For the text-containing cell, return its midpoint in (X, Y) coordinate format. 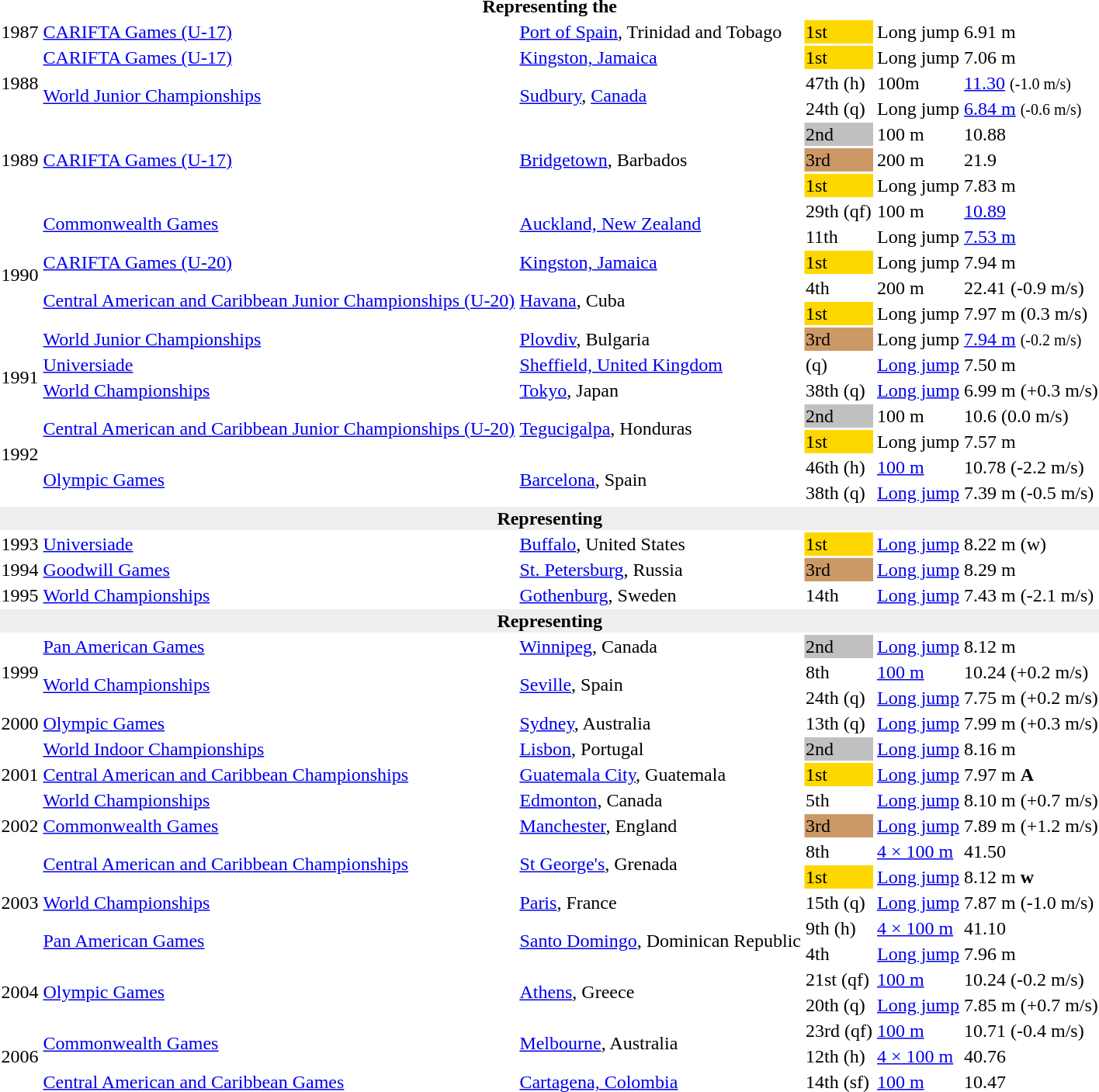
7.83 m (1031, 185)
1991 (20, 377)
Port of Spain, Trinidad and Tobago (660, 32)
14th (838, 595)
7.99 m (+0.3 m/s) (1031, 723)
10.24 (+0.2 m/s) (1031, 672)
8.12 m (1031, 647)
11.30 (-1.0 m/s) (1031, 83)
7.89 m (+1.2 m/s) (1031, 826)
7.87 m (-1.0 m/s) (1031, 903)
1990 (20, 275)
7.96 m (1031, 954)
CARIFTA Games (U-20) (279, 262)
1987 (20, 32)
7.94 m (1031, 262)
9th (h) (838, 928)
Sydney, Australia (660, 723)
7.85 m (+0.7 m/s) (1031, 1005)
1993 (20, 544)
Winnipeg, Canada (660, 647)
21st (qf) (838, 979)
Tegucigalpa, Honduras (660, 428)
2003 (20, 903)
Lisbon, Portugal (660, 749)
7.39 m (-0.5 m/s) (1031, 493)
1992 (20, 455)
Athens, Greece (660, 992)
Plovdiv, Bulgaria (660, 339)
22.41 (-0.9 m/s) (1031, 288)
23rd (qf) (838, 1031)
46th (h) (838, 467)
7.75 m (+0.2 m/s) (1031, 698)
21.9 (1031, 160)
6.91 m (1031, 32)
St. Petersburg, Russia (660, 570)
1994 (20, 570)
10.89 (1031, 211)
Manchester, England (660, 826)
St George's, Grenada (660, 865)
Buffalo, United States (660, 544)
Sudbury, Canada (660, 96)
7.53 m (1031, 237)
6.84 m (-0.6 m/s) (1031, 109)
15th (q) (838, 903)
1995 (20, 595)
7.06 m (1031, 57)
5th (838, 800)
20th (q) (838, 1005)
41.10 (1031, 928)
Santo Domingo, Dominican Republic (660, 941)
10.24 (-0.2 m/s) (1031, 979)
7.50 m (1031, 365)
29th (qf) (838, 211)
Edmonton, Canada (660, 800)
Guatemala City, Guatemala (660, 775)
13th (q) (838, 723)
1999 (20, 672)
7.94 m (-0.2 m/s) (1031, 339)
Goodwill Games (279, 570)
Gothenburg, Sweden (660, 595)
2002 (20, 826)
12th (h) (838, 1056)
11th (838, 237)
Barcelona, Spain (660, 480)
8.22 m (w) (1031, 544)
2000 (20, 723)
8.16 m (1031, 749)
Bridgetown, Barbados (660, 160)
Tokyo, Japan (660, 390)
7.43 m (-2.1 m/s) (1031, 595)
World Indoor Championships (279, 749)
Seville, Spain (660, 685)
8.29 m (1031, 570)
1989 (20, 160)
Paris, France (660, 903)
7.57 m (1031, 442)
10.71 (-0.4 m/s) (1031, 1031)
2001 (20, 775)
7.97 m (0.3 m/s) (1031, 314)
8.12 m w (1031, 877)
6.99 m (+0.3 m/s) (1031, 390)
1988 (20, 83)
Melbourne, Australia (660, 1043)
41.50 (1031, 851)
10.88 (1031, 134)
47th (h) (838, 83)
40.76 (1031, 1056)
8.10 m (+0.7 m/s) (1031, 800)
Havana, Cuba (660, 301)
10.6 (0.0 m/s) (1031, 416)
100m (917, 83)
7.97 m A (1031, 775)
Auckland, New Zealand (660, 224)
2004 (20, 992)
10.78 (-2.2 m/s) (1031, 467)
(q) (838, 365)
Sheffield, United Kingdom (660, 365)
